Return (x, y) of the center of cell containing provided text 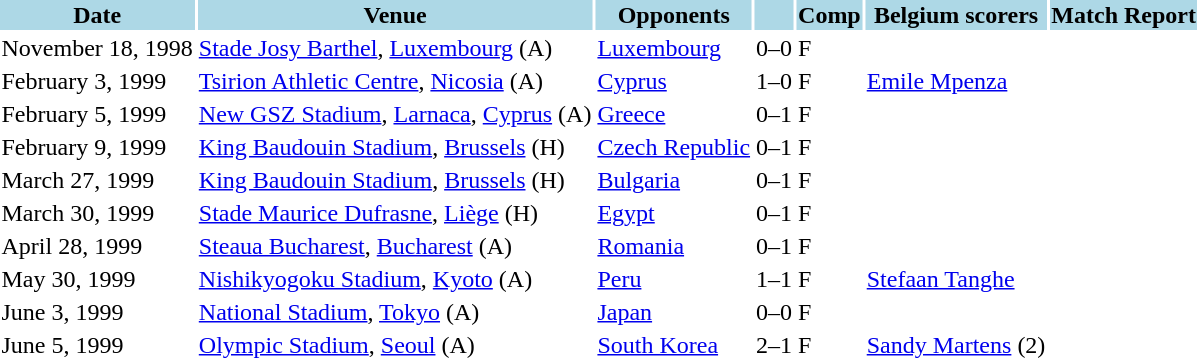
February 9, 1999 (97, 147)
Emile Mpenza (956, 81)
Romania (674, 246)
February 3, 1999 (97, 81)
May 30, 1999 (97, 279)
Stefaan Tanghe (956, 279)
Venue (395, 15)
February 5, 1999 (97, 114)
March 30, 1999 (97, 213)
March 27, 1999 (97, 180)
June 3, 1999 (97, 312)
November 18, 1998 (97, 48)
Nishikyogoku Stadium, Kyoto (A) (395, 279)
Opponents (674, 15)
National Stadium, Tokyo (A) (395, 312)
Belgium scorers (956, 15)
Cyprus (674, 81)
Bulgaria (674, 180)
Japan (674, 312)
Peru (674, 279)
Tsirion Athletic Centre, Nicosia (A) (395, 81)
New GSZ Stadium, Larnaca, Cyprus (A) (395, 114)
1–0 (774, 81)
Stade Maurice Dufrasne, Liège (H) (395, 213)
Greece (674, 114)
Comp (830, 15)
Czech Republic (674, 147)
Stade Josy Barthel, Luxembourg (A) (395, 48)
Steaua Bucharest, Bucharest (A) (395, 246)
1–1 (774, 279)
Date (97, 15)
Luxembourg (674, 48)
Egypt (674, 213)
April 28, 1999 (97, 246)
